Determine the [X, Y] coordinate at the center of the cell enclosing the given text.  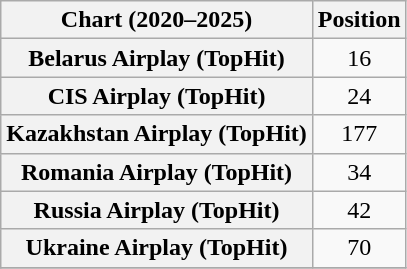
24 [359, 96]
34 [359, 172]
Position [359, 20]
16 [359, 58]
Kazakhstan Airplay (TopHit) [157, 134]
CIS Airplay (TopHit) [157, 96]
42 [359, 210]
177 [359, 134]
Ukraine Airplay (TopHit) [157, 248]
Russia Airplay (TopHit) [157, 210]
Romania Airplay (TopHit) [157, 172]
Belarus Airplay (TopHit) [157, 58]
Chart (2020–2025) [157, 20]
70 [359, 248]
